Return the [x, y] coordinate for the center point of the cell that contains the specified text.  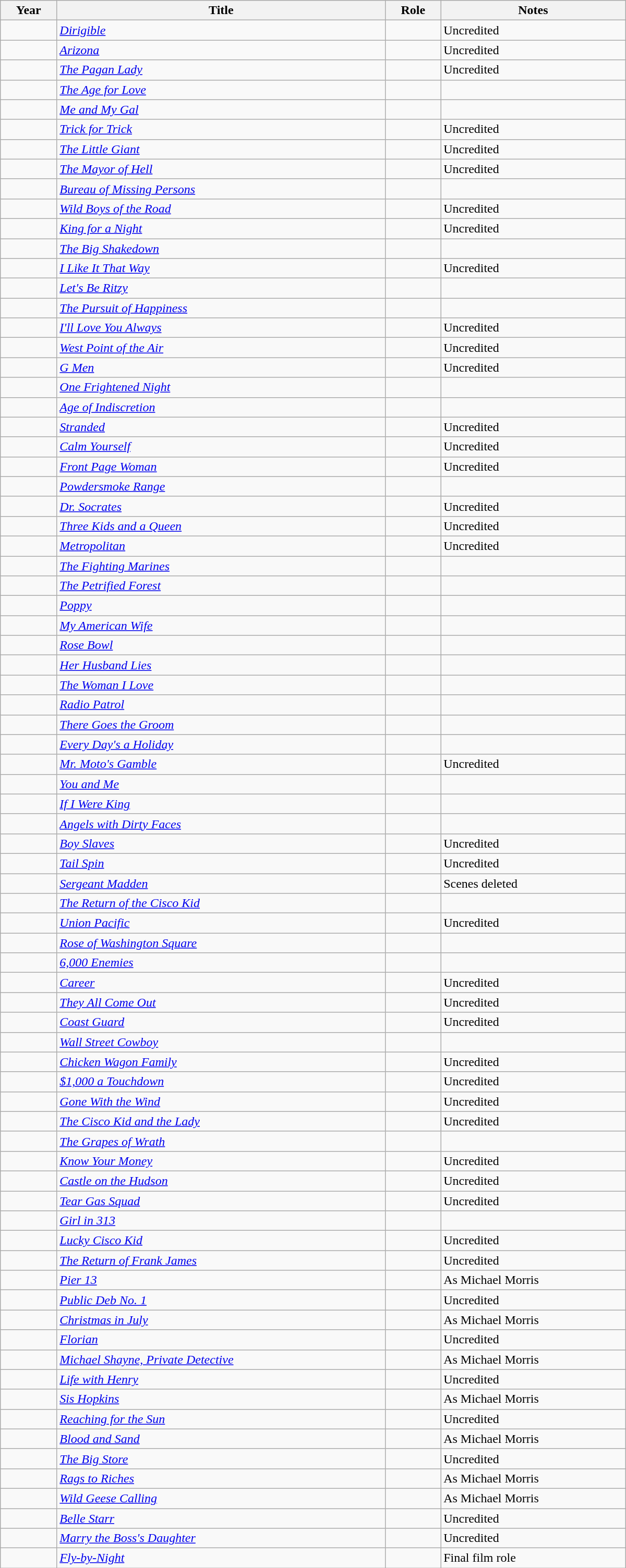
Rags to Riches [221, 1478]
Girl in 313 [221, 1221]
Calm Yourself [221, 447]
Fly-by-Night [221, 1558]
The Return of Frank James [221, 1260]
Sis Hopkins [221, 1399]
Final film role [533, 1558]
Reaching for the Sun [221, 1419]
Rose Bowl [221, 645]
Bureau of Missing Persons [221, 189]
Poppy [221, 606]
Union Pacific [221, 923]
Notes [533, 10]
Public Deb No. 1 [221, 1300]
Christmas in July [221, 1320]
Three Kids and a Queen [221, 526]
Dr. Socrates [221, 506]
Title [221, 10]
There Goes the Groom [221, 725]
Angels with Dirty Faces [221, 824]
Tear Gas Squad [221, 1200]
Year [29, 10]
The Mayor of Hell [221, 169]
Powdersmoke Range [221, 486]
Florian [221, 1340]
Trick for Trick [221, 129]
The Petrified Forest [221, 586]
The Little Giant [221, 149]
Lucky Cisco Kid [221, 1241]
The Age for Love [221, 90]
G Men [221, 367]
Michael Shayne, Private Detective [221, 1359]
Castle on the Hudson [221, 1181]
I'll Love You Always [221, 328]
Know Your Money [221, 1161]
King for a Night [221, 228]
$1,000 a Touchdown [221, 1082]
Front Page Woman [221, 467]
Gone With the Wind [221, 1101]
If I Were King [221, 804]
Stranded [221, 427]
Rose of Washington Square [221, 943]
Wild Geese Calling [221, 1498]
Chicken Wagon Family [221, 1062]
Arizona [221, 50]
The Fighting Marines [221, 566]
Scenes deleted [533, 884]
Tail Spin [221, 863]
6,000 Enemies [221, 963]
Metropolitan [221, 546]
Life with Henry [221, 1379]
The Big Shakedown [221, 249]
Age of Indiscretion [221, 407]
Wall Street Cowboy [221, 1042]
Every Day's a Holiday [221, 744]
Boy Slaves [221, 843]
Her Husband Lies [221, 665]
Career [221, 983]
Let's Be Ritzy [221, 288]
Mr. Moto's Gamble [221, 764]
The Cisco Kid and the Lady [221, 1121]
The Big Store [221, 1459]
Marry the Boss's Daughter [221, 1538]
You and Me [221, 784]
Belle Starr [221, 1518]
Blood and Sand [221, 1439]
The Woman I Love [221, 685]
My American Wife [221, 626]
They All Come Out [221, 1002]
I Like It That Way [221, 268]
The Grapes of Wrath [221, 1141]
Radio Patrol [221, 705]
Pier 13 [221, 1280]
Coast Guard [221, 1022]
Dirigible [221, 30]
The Pagan Lady [221, 70]
The Return of the Cisco Kid [221, 903]
West Point of the Air [221, 348]
Role [413, 10]
Wild Boys of the Road [221, 209]
Sergeant Madden [221, 884]
The Pursuit of Happiness [221, 308]
Me and My Gal [221, 109]
One Frightened Night [221, 387]
